Return the (x, y) coordinate for the center point of the cell that contains the specified text.  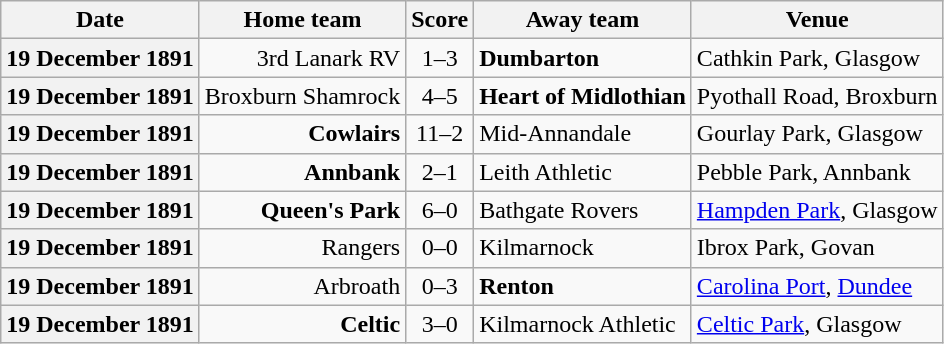
Away team (583, 20)
Kilmarnock Athletic (583, 324)
Cowlairs (302, 134)
Gourlay Park, Glasgow (817, 134)
Leith Athletic (583, 172)
Annbank (302, 172)
Pebble Park, Annbank (817, 172)
Rangers (302, 248)
Hampden Park, Glasgow (817, 210)
Score (440, 20)
Ibrox Park, Govan (817, 248)
Venue (817, 20)
2–1 (440, 172)
Celtic (302, 324)
0–0 (440, 248)
Broxburn Shamrock (302, 96)
Arbroath (302, 286)
Queen's Park (302, 210)
Celtic Park, Glasgow (817, 324)
4–5 (440, 96)
Heart of Midlothian (583, 96)
Dumbarton (583, 58)
Renton (583, 286)
Pyothall Road, Broxburn (817, 96)
Bathgate Rovers (583, 210)
11–2 (440, 134)
Cathkin Park, Glasgow (817, 58)
Home team (302, 20)
Mid-Annandale (583, 134)
Carolina Port, Dundee (817, 286)
0–3 (440, 286)
3rd Lanark RV (302, 58)
Date (100, 20)
Kilmarnock (583, 248)
6–0 (440, 210)
1–3 (440, 58)
3–0 (440, 324)
